Return the (x, y) coordinate for the center point of the cell that contains the specified text.  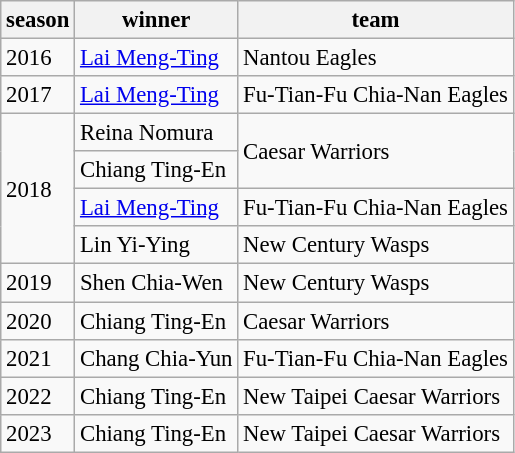
2016 (38, 58)
Reina Nomura (156, 133)
2022 (38, 396)
Nantou Eagles (376, 58)
2017 (38, 95)
team (376, 20)
2021 (38, 358)
winner (156, 20)
Chang Chia-Yun (156, 358)
Shen Chia-Wen (156, 283)
2019 (38, 283)
2023 (38, 433)
2018 (38, 189)
season (38, 20)
Lin Yi-Ying (156, 245)
2020 (38, 321)
